Output the [X, Y] coordinate of the center of the cell containing the given text.  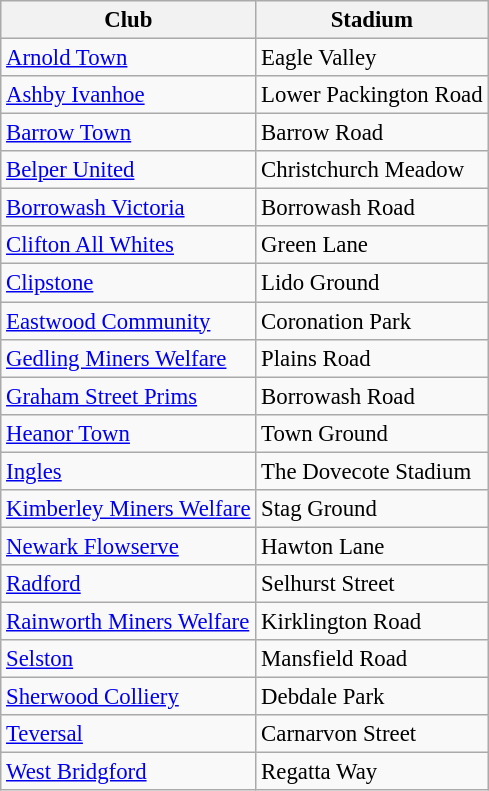
Gedling Miners Welfare [128, 358]
Selhurst Street [372, 584]
Belper United [128, 170]
Graham Street Prims [128, 396]
Newark Flowserve [128, 546]
Coronation Park [372, 321]
Arnold Town [128, 58]
Eastwood Community [128, 321]
West Bridgford [128, 772]
Stadium [372, 20]
Selston [128, 659]
Barrow Town [128, 133]
Kimberley Miners Welfare [128, 509]
Teversal [128, 734]
Barrow Road [372, 133]
Radford [128, 584]
Town Ground [372, 433]
Clifton All Whites [128, 245]
Carnarvon Street [372, 734]
Heanor Town [128, 433]
Stag Ground [372, 509]
Kirklington Road [372, 621]
Ingles [128, 471]
Rainworth Miners Welfare [128, 621]
Regatta Way [372, 772]
Club [128, 20]
Lower Packington Road [372, 95]
Borrowash Victoria [128, 208]
Lido Ground [372, 283]
Sherwood Colliery [128, 697]
Plains Road [372, 358]
Green Lane [372, 245]
Hawton Lane [372, 546]
Mansfield Road [372, 659]
Debdale Park [372, 697]
The Dovecote Stadium [372, 471]
Ashby Ivanhoe [128, 95]
Christchurch Meadow [372, 170]
Eagle Valley [372, 58]
Clipstone [128, 283]
